Extract the (X, Y) coordinate from the center of the cell holding the provided text.  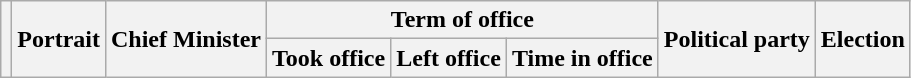
Left office (449, 58)
Chief Minister (186, 39)
Portrait (59, 39)
Took office (329, 58)
Election (862, 39)
Time in office (582, 58)
Term of office (463, 20)
Political party (736, 39)
